Detect which cell encompasses the target text, then output its [X, Y] center coordinate. 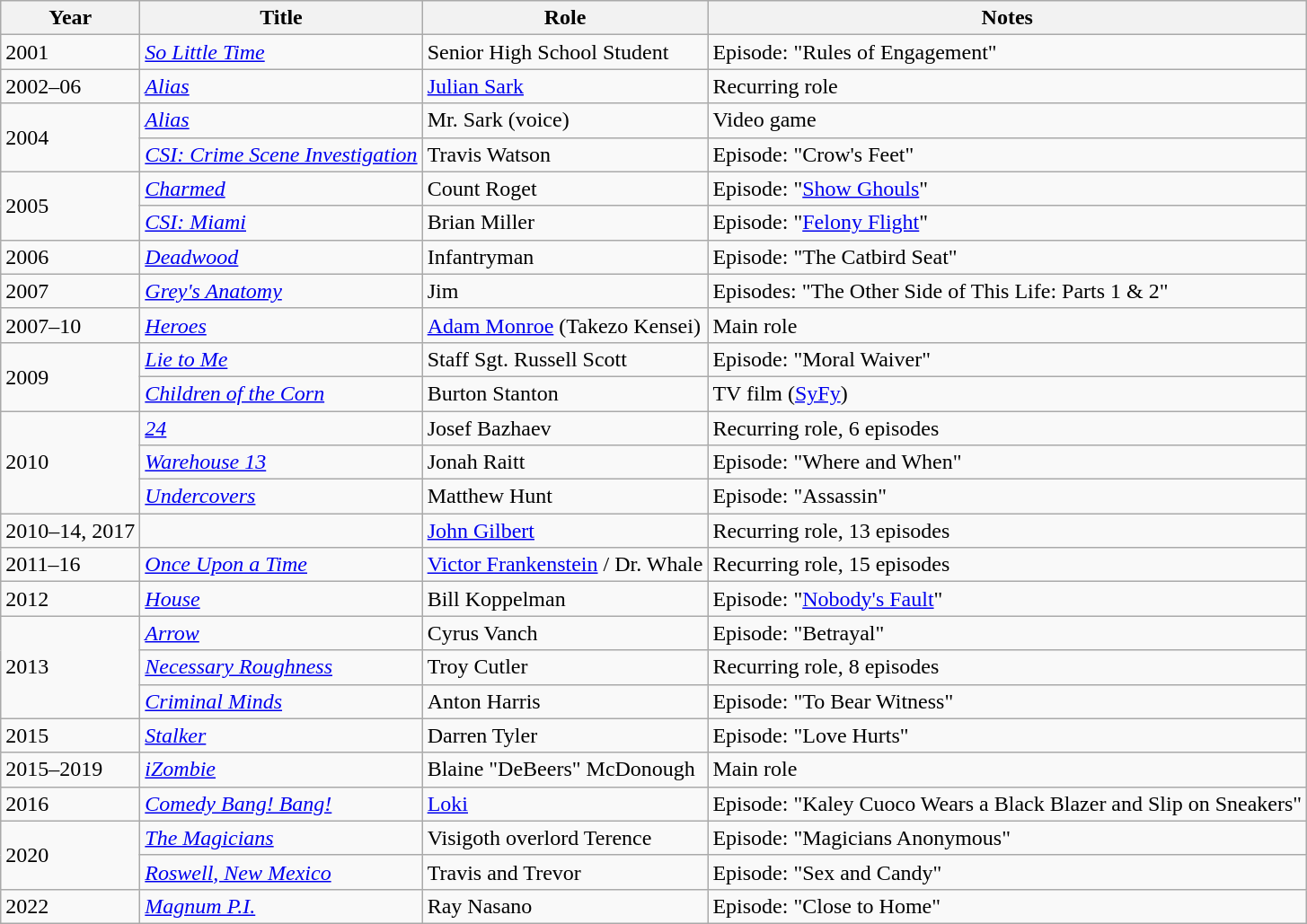
Darren Tyler [565, 735]
Episode: "Rules of Engagement" [1008, 52]
2015 [70, 735]
2010–14, 2017 [70, 531]
2009 [70, 376]
Charmed [281, 189]
2007 [70, 291]
Brian Miller [565, 223]
Necessary Roughness [281, 667]
Senior High School Student [565, 52]
Episode: "Assassin" [1008, 497]
Roswell, New Mexico [281, 872]
Criminal Minds [281, 701]
John Gilbert [565, 531]
Matthew Hunt [565, 497]
Episode: "Betrayal" [1008, 633]
Magnum P.I. [281, 906]
Episode: "The Catbird Seat" [1008, 257]
Deadwood [281, 257]
Anton Harris [565, 701]
Loki [565, 804]
Video game [1008, 120]
2001 [70, 52]
2002–06 [70, 86]
Bill Koppelman [565, 599]
2020 [70, 855]
2022 [70, 906]
Year [70, 18]
CSI: Crime Scene Investigation [281, 154]
Lie to Me [281, 359]
2010 [70, 462]
Once Upon a Time [281, 565]
Episode: "Nobody's Fault" [1008, 599]
2013 [70, 667]
Episode: "Sex and Candy" [1008, 872]
Title [281, 18]
Adam Monroe (Takezo Kensei) [565, 325]
Episode: "Moral Waiver" [1008, 359]
24 [281, 428]
Recurring role [1008, 86]
Episode: "Show Ghouls" [1008, 189]
Role [565, 18]
Troy Cutler [565, 667]
2004 [70, 137]
Blaine "DeBeers" McDonough [565, 770]
Arrow [281, 633]
Stalker [281, 735]
Josef Bazhaev [565, 428]
2012 [70, 599]
Recurring role, 8 episodes [1008, 667]
Notes [1008, 18]
2007–10 [70, 325]
Infantryman [565, 257]
Warehouse 13 [281, 462]
Episode: "Felony Flight" [1008, 223]
Comedy Bang! Bang! [281, 804]
TV film (SyFy) [1008, 393]
2006 [70, 257]
Jonah Raitt [565, 462]
Episode: "To Bear Witness" [1008, 701]
Julian Sark [565, 86]
Visigoth overlord Terence [565, 838]
2015–2019 [70, 770]
Count Roget [565, 189]
Burton Stanton [565, 393]
Heroes [281, 325]
Recurring role, 15 episodes [1008, 565]
Travis and Trevor [565, 872]
Recurring role, 6 episodes [1008, 428]
The Magicians [281, 838]
Recurring role, 13 episodes [1008, 531]
Episode: "Magicians Anonymous" [1008, 838]
Victor Frankenstein / Dr. Whale [565, 565]
House [281, 599]
Cyrus Vanch [565, 633]
Staff Sgt. Russell Scott [565, 359]
Episode: "Kaley Cuoco Wears a Black Blazer and Slip on Sneakers" [1008, 804]
Grey's Anatomy [281, 291]
2011–16 [70, 565]
Episode: "Close to Home" [1008, 906]
Episodes: "The Other Side of This Life: Parts 1 & 2" [1008, 291]
Undercovers [281, 497]
2016 [70, 804]
Jim [565, 291]
CSI: Miami [281, 223]
Travis Watson [565, 154]
Ray Nasano [565, 906]
Episode: "Love Hurts" [1008, 735]
So Little Time [281, 52]
Episode: "Where and When" [1008, 462]
Episode: "Crow's Feet" [1008, 154]
Children of the Corn [281, 393]
iZombie [281, 770]
Mr. Sark (voice) [565, 120]
2005 [70, 206]
